Identify which cell holds the provided text, then report its (x, y) central coordinate. 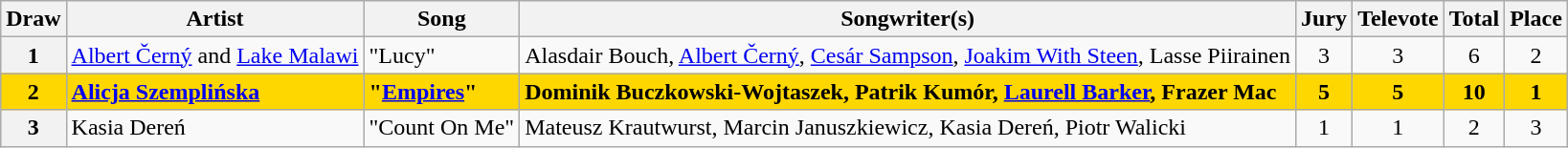
"Empires" (442, 92)
"Lucy" (442, 55)
Place (1536, 19)
Alicja Szemplińska (214, 92)
Alasdair Bouch, Albert Černý, Cesár Sampson, Joakim With Steen, Lasse Piirainen (907, 55)
Dominik Buczkowski-Wojtaszek, Patrik Kumór, Laurell Barker, Frazer Mac (907, 92)
Televote (1398, 19)
Draw (34, 19)
Mateusz Krautwurst, Marcin Januszkiewicz, Kasia Dereń, Piotr Walicki (907, 128)
6 (1474, 55)
Artist (214, 19)
Total (1474, 19)
Kasia Dereń (214, 128)
Albert Černý and Lake Malawi (214, 55)
10 (1474, 92)
Songwriter(s) (907, 19)
"Count On Me" (442, 128)
Song (442, 19)
Jury (1325, 19)
